For the text-containing cell, return its midpoint in [x, y] coordinate format. 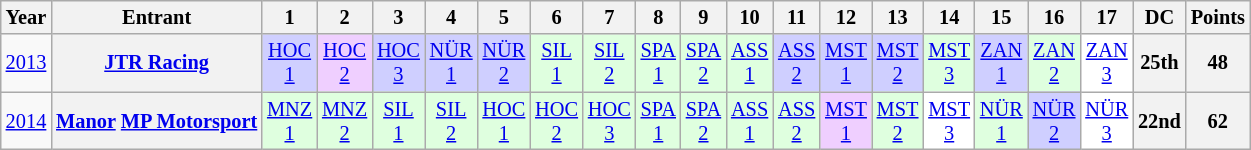
13 [898, 17]
Manor MP Motorsport [156, 121]
Entrant [156, 17]
3 [398, 17]
8 [658, 17]
Points [1218, 17]
25th [1160, 63]
2014 [26, 121]
MNZ1 [290, 121]
10 [750, 17]
ZAN1 [1002, 63]
DC [1160, 17]
4 [452, 17]
2 [344, 17]
9 [704, 17]
ZAN2 [1054, 63]
7 [610, 17]
22nd [1160, 121]
JTR Racing [156, 63]
17 [1106, 17]
14 [949, 17]
ZAN3 [1106, 63]
15 [1002, 17]
2013 [26, 63]
MNZ2 [344, 121]
1 [290, 17]
NÜR3 [1106, 121]
6 [556, 17]
11 [796, 17]
16 [1054, 17]
48 [1218, 63]
Year [26, 17]
5 [504, 17]
62 [1218, 121]
12 [846, 17]
